Scan for the cell matching the given text and deliver its [X, Y] coordinate at center. 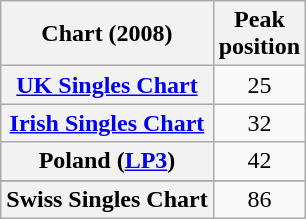
Chart (2008) [107, 34]
UK Singles Chart [107, 85]
Irish Singles Chart [107, 123]
42 [259, 161]
25 [259, 85]
Swiss Singles Chart [107, 199]
32 [259, 123]
86 [259, 199]
Peakposition [259, 34]
Poland (LP3) [107, 161]
